Pinpoint the cell where the given text exists, returning its [X, Y] midpoint coordinate. 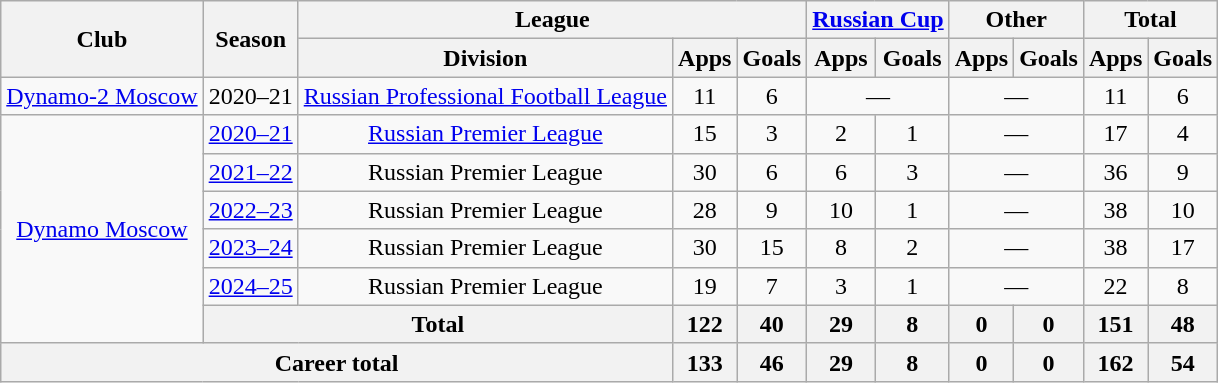
Russian Professional Football League [485, 96]
Season [250, 39]
122 [705, 324]
Career total [337, 362]
Russian Cup [878, 20]
162 [1115, 362]
19 [705, 286]
Club [102, 39]
46 [772, 362]
133 [705, 362]
Division [485, 58]
36 [1115, 172]
2022–23 [250, 210]
28 [705, 210]
4 [1183, 134]
Dynamo Moscow [102, 229]
40 [772, 324]
2024–25 [250, 286]
Dynamo-2 Moscow [102, 96]
Other [1016, 20]
2023–24 [250, 248]
22 [1115, 286]
League [552, 20]
54 [1183, 362]
7 [772, 286]
151 [1115, 324]
48 [1183, 324]
2021–22 [250, 172]
